Determine the (X, Y) coordinate at the center of the cell enclosing the given text.  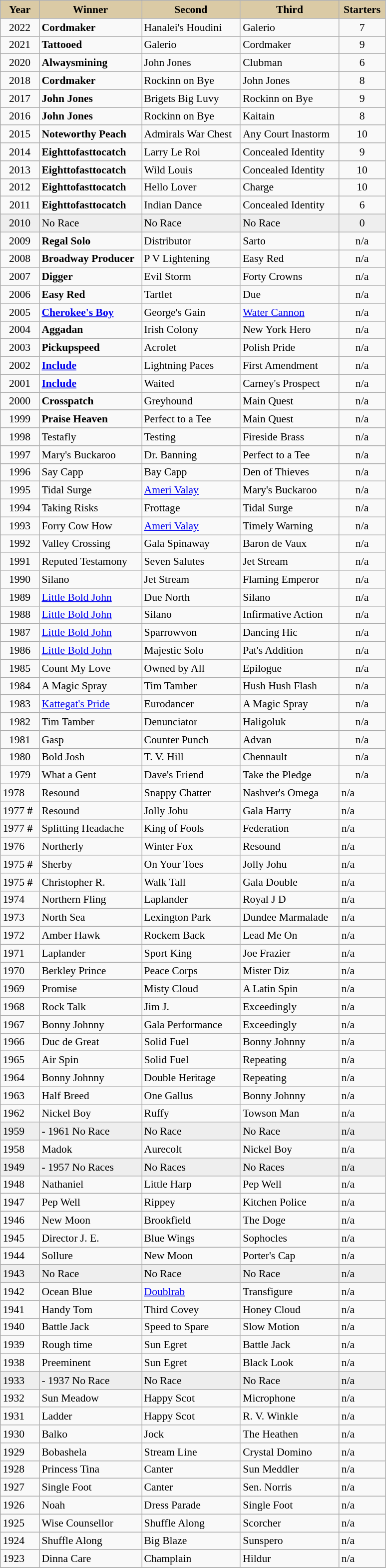
Wild Louis (191, 170)
1972 (20, 936)
2006 (20, 294)
Northerly (90, 847)
1987 (20, 633)
1973 (20, 918)
1982 (20, 722)
Advan (290, 740)
Air Spin (90, 1060)
Dress Parade (191, 1506)
1947 (20, 1203)
R. V. Winkle (290, 1417)
2015 (20, 134)
1962 (20, 1114)
Evil Storm (191, 277)
Testing (191, 437)
Mister Diz (290, 971)
1988 (20, 615)
P V Lightening (191, 259)
Little Harp (191, 1185)
Bold Josh (90, 757)
Madok (90, 1149)
Infirmative Action (290, 615)
1996 (20, 472)
Double Heritage (191, 1078)
2008 (20, 259)
1964 (20, 1078)
Black Look (290, 1363)
What a Gent (90, 775)
2011 (20, 205)
Testafly (90, 437)
Charge (290, 187)
1969 (20, 989)
1923 (20, 1559)
On Your Toes (191, 864)
Epilogue (290, 668)
Third Covey (191, 1310)
Clubman (290, 63)
Regal Solo (90, 241)
1963 (20, 1096)
1986 (20, 651)
Sport King (191, 953)
1924 (20, 1541)
1933 (20, 1381)
Big Blaze (191, 1541)
Dinna Care (90, 1559)
1984 (20, 686)
Year (20, 9)
Bobashela (90, 1452)
Greyhound (191, 401)
1981 (20, 740)
Taking Risks (90, 508)
Peace Corps (191, 971)
1938 (20, 1363)
1968 (20, 1007)
Champlain (191, 1559)
Duc de Great (90, 1042)
Winner (90, 9)
Sherby (90, 864)
1929 (20, 1452)
2002 (20, 366)
Gala Spinaway (191, 544)
Larry Le Roi (191, 152)
Bay Capp (191, 472)
Sun Meddler (290, 1470)
- 1937 No Race (90, 1381)
Transfigure (290, 1292)
2014 (20, 152)
1980 (20, 757)
- 1957 No Races (90, 1167)
1993 (20, 526)
2016 (20, 116)
Admirals War Chest (191, 134)
- 1961 No Race (90, 1132)
Majestic Solo (191, 651)
Starters (363, 9)
Due North (191, 597)
Porter's Cap (290, 1256)
Flaming Emperor (290, 579)
1945 (20, 1238)
Count My Love (90, 668)
The Heathen (290, 1434)
1970 (20, 971)
A Latin Spin (290, 989)
Sparrowvon (191, 633)
Ladder (90, 1417)
Hildur (290, 1559)
Forry Cow How (90, 526)
Sarto (290, 241)
Indian Dance (191, 205)
1990 (20, 579)
Princess Tina (90, 1470)
Snappy Chatter (191, 793)
Brigets Big Luvy (191, 98)
Water Cannon (290, 312)
Broadway Producer (90, 259)
1967 (20, 1025)
1932 (20, 1399)
2013 (20, 170)
Walk Tall (191, 882)
Amber Hawk (90, 936)
1926 (20, 1506)
2012 (20, 187)
T. V. Hill (191, 757)
Honey Cloud (290, 1310)
Half Breed (90, 1096)
Sophocles (290, 1238)
2018 (20, 81)
Sun Meadow (90, 1399)
Speed to Spare (191, 1327)
Lexington Park (191, 918)
Pickupspeed (90, 348)
2001 (20, 383)
Cherokee's Boy (90, 312)
Noteworthy Peach (90, 134)
Stream Line (191, 1452)
Distributor (191, 241)
1948 (20, 1185)
Crystal Domino (290, 1452)
Second (191, 9)
Counter Punch (191, 740)
Gasp (90, 740)
Ruffy (191, 1114)
Haligoluk (290, 722)
1992 (20, 544)
1940 (20, 1327)
2021 (20, 45)
Acrolet (191, 348)
Third (290, 9)
Wise Counsellor (90, 1523)
Polish Pride (290, 348)
2000 (20, 401)
1979 (20, 775)
Jock (191, 1434)
1991 (20, 562)
Gala Performance (191, 1025)
1971 (20, 953)
2003 (20, 348)
Blue Wings (191, 1238)
Rough time (90, 1345)
2009 (20, 241)
Sunspero (290, 1541)
2020 (20, 63)
Northern Fling (90, 900)
North Sea (90, 918)
2004 (20, 330)
One Gallus (191, 1096)
Rockem Back (191, 936)
1983 (20, 704)
1959 (20, 1132)
Dr. Banning (191, 455)
Waited (191, 383)
1928 (20, 1470)
2010 (20, 223)
Slow Motion (290, 1327)
Kattegat's Pride (90, 704)
Kaitain (290, 116)
Pat's Addition (290, 651)
Balko (90, 1434)
1974 (20, 900)
Ocean Blue (90, 1292)
Hanalei's Houdini (191, 27)
Nashver's Omega (290, 793)
George's Gain (191, 312)
1965 (20, 1060)
Forty Crowns (290, 277)
1927 (20, 1488)
1939 (20, 1345)
2005 (20, 312)
Praise Heaven (90, 419)
1942 (20, 1292)
1994 (20, 508)
0 (363, 223)
Seven Salutes (191, 562)
Aurecolt (191, 1149)
Valley Crossing (90, 544)
Kitchen Police (290, 1203)
Carney's Prospect (290, 383)
Nathaniel (90, 1185)
Digger (90, 277)
1946 (20, 1221)
Any Court Inastorm (290, 134)
Take the Pledge (290, 775)
1997 (20, 455)
1998 (20, 437)
Preeminent (90, 1363)
Misty Cloud (191, 989)
King of Fools (191, 829)
Aggadan (90, 330)
1995 (20, 490)
Den of Thieves (290, 472)
Dave's Friend (191, 775)
1925 (20, 1523)
Rock Talk (90, 1007)
1941 (20, 1310)
Director J. E. (90, 1238)
Alwaysmining (90, 63)
Microphone (290, 1399)
Owned by All (191, 668)
Denunciator (191, 722)
Sollure (90, 1256)
1989 (20, 597)
Timely Warning (290, 526)
Royal J D (290, 900)
New York Hero (290, 330)
2007 (20, 277)
Doublrab (191, 1292)
Gala Double (290, 882)
Hush Hush Flash (290, 686)
Berkley Prince (90, 971)
Say Capp (90, 472)
Jim J. (191, 1007)
Tattooed (90, 45)
1966 (20, 1042)
1931 (20, 1417)
1976 (20, 847)
Dancing Hic (290, 633)
1943 (20, 1274)
1930 (20, 1434)
1949 (20, 1167)
Dundee Marmalade (290, 918)
2022 (20, 27)
1944 (20, 1256)
Irish Colony (191, 330)
Winter Fox (191, 847)
Rippey (191, 1203)
First Amendment (290, 366)
1958 (20, 1149)
1999 (20, 419)
Eurodancer (191, 704)
7 (363, 27)
Joe Frazier (290, 953)
Tartlet (191, 294)
Hello Lover (191, 187)
Chennault (290, 757)
2017 (20, 98)
Reputed Testamony (90, 562)
Due (290, 294)
Frottage (191, 508)
Noah (90, 1506)
The Doge (290, 1221)
Towson Man (290, 1114)
Baron de Vaux (290, 544)
Gala Harry (290, 811)
Scorcher (290, 1523)
Federation (290, 829)
Splitting Headache (90, 829)
Fireside Brass (290, 437)
Lightning Paces (191, 366)
Handy Tom (90, 1310)
Promise (90, 989)
1985 (20, 668)
Brookfield (191, 1221)
Christopher R. (90, 882)
Lead Me On (290, 936)
1978 (20, 793)
Crosspatch (90, 401)
Sen. Norris (290, 1488)
